Determine the [X, Y] coordinate at the center of the cell enclosing the given text.  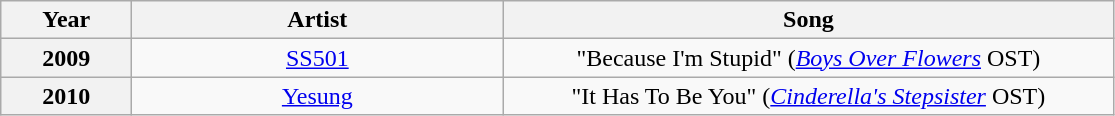
Yesung [318, 96]
"It Has To Be You" (Cinderella's Stepsister OST) [808, 96]
Year [66, 20]
2010 [66, 96]
Song [808, 20]
Artist [318, 20]
"Because I'm Stupid" (Boys Over Flowers OST) [808, 58]
SS501 [318, 58]
2009 [66, 58]
